Return the [X, Y] coordinate for the center point of the cell that contains the specified text.  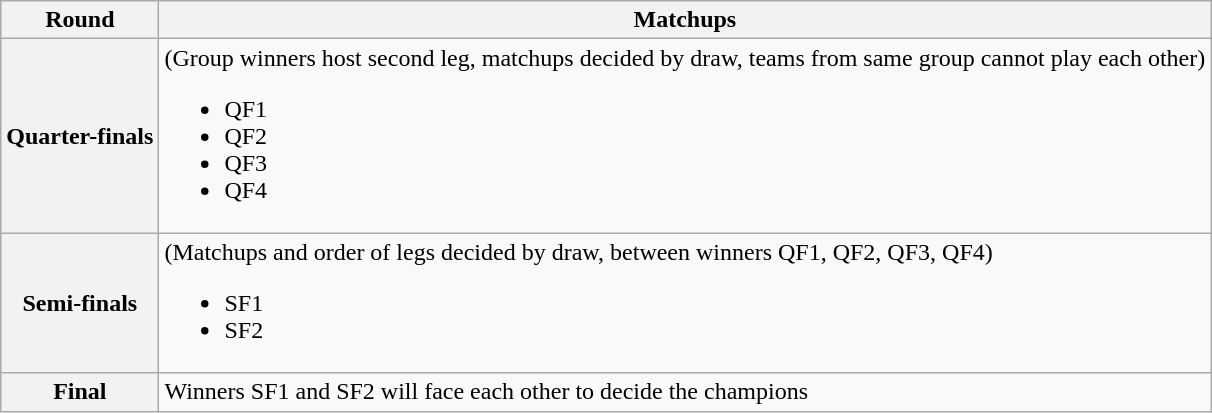
Winners SF1 and SF2 will face each other to decide the champions [685, 392]
(Matchups and order of legs decided by draw, between winners QF1, QF2, QF3, QF4)SF1SF2 [685, 303]
Quarter-finals [80, 136]
Matchups [685, 20]
Semi-finals [80, 303]
(Group winners host second leg, matchups decided by draw, teams from same group cannot play each other)QF1QF2QF3QF4 [685, 136]
Round [80, 20]
Final [80, 392]
